Scan for the cell matching the given text and deliver its (x, y) coordinate at center. 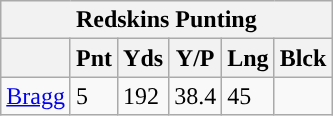
Lng (248, 58)
Bragg (36, 96)
45 (248, 96)
Yds (144, 58)
38.4 (196, 96)
Pnt (94, 58)
Y/P (196, 58)
Redskins Punting (166, 20)
192 (144, 96)
Blck (303, 58)
5 (94, 96)
